Capture the cell that displays the provided text and extract its (x, y) central coordinate. 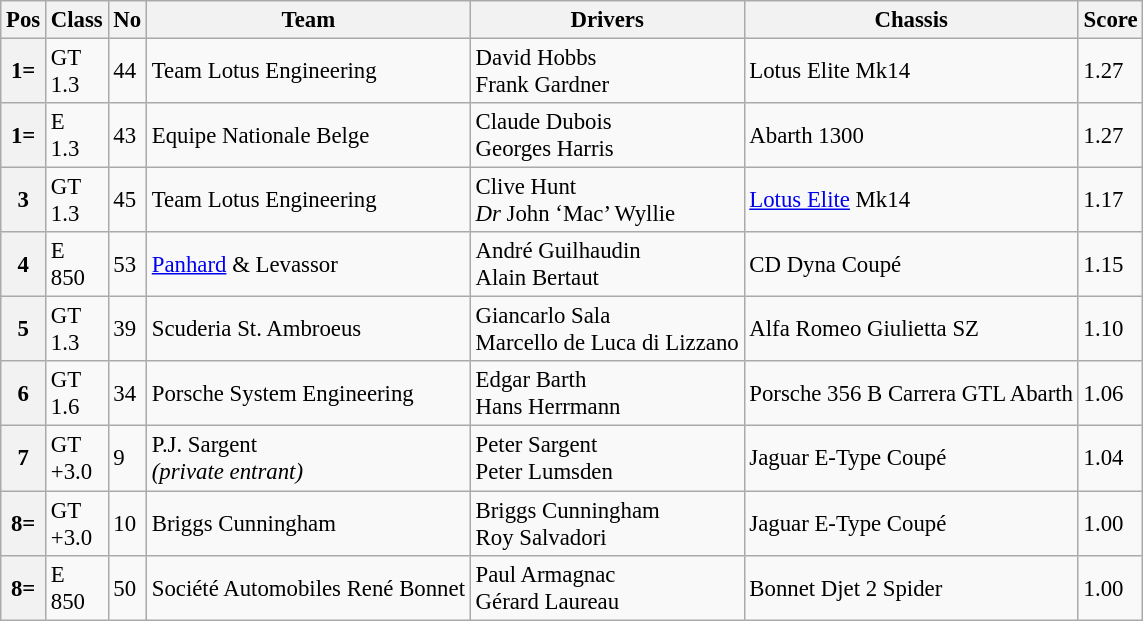
1.10 (1110, 330)
Pos (24, 20)
53 (127, 264)
Briggs Cunningham (308, 524)
9 (127, 458)
45 (127, 200)
5 (24, 330)
43 (127, 136)
David Hobbs Frank Gardner (607, 72)
P.J. Sargent(private entrant) (308, 458)
Abarth 1300 (911, 136)
Equipe Nationale Belge (308, 136)
1.17 (1110, 200)
Score (1110, 20)
Alfa Romeo Giulietta SZ (911, 330)
Briggs Cunningham Roy Salvadori (607, 524)
3 (24, 200)
4 (24, 264)
Class (78, 20)
34 (127, 394)
Porsche 356 B Carrera GTL Abarth (911, 394)
6 (24, 394)
7 (24, 458)
44 (127, 72)
50 (127, 588)
1.15 (1110, 264)
Paul Armagnac Gérard Laureau (607, 588)
10 (127, 524)
Société Automobiles René Bonnet (308, 588)
Team (308, 20)
1.06 (1110, 394)
No (127, 20)
Giancarlo Sala Marcello de Luca di Lizzano (607, 330)
GT1.6 (78, 394)
Porsche System Engineering (308, 394)
Claude Dubois Georges Harris (607, 136)
E1.3 (78, 136)
CD Dyna Coupé (911, 264)
André Guilhaudin Alain Bertaut (607, 264)
Drivers (607, 20)
Bonnet Djet 2 Spider (911, 588)
39 (127, 330)
Panhard & Levassor (308, 264)
Scuderia St. Ambroeus (308, 330)
1.04 (1110, 458)
Peter Sargent Peter Lumsden (607, 458)
Chassis (911, 20)
Clive Hunt Dr John ‘Mac’ Wyllie (607, 200)
Edgar Barth Hans Herrmann (607, 394)
